Provide the [X, Y] coordinate of the cell's center where the given text is located.  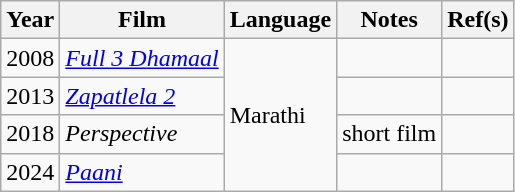
Ref(s) [478, 20]
Zapatlela 2 [142, 96]
2013 [30, 96]
Language [280, 20]
Full 3 Dhamaal [142, 58]
2008 [30, 58]
Film [142, 20]
Paani [142, 172]
2024 [30, 172]
2018 [30, 134]
Notes [390, 20]
Perspective [142, 134]
Marathi [280, 115]
short film [390, 134]
Year [30, 20]
